Capture the cell that displays the provided text and extract its [x, y] central coordinate. 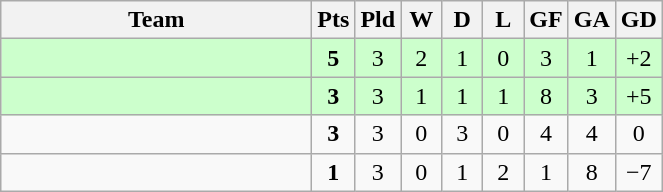
Pld [378, 20]
L [504, 20]
W [422, 20]
+5 [638, 96]
Pts [334, 20]
Team [156, 20]
−7 [638, 172]
GD [638, 20]
D [462, 20]
GF [546, 20]
GA [592, 20]
5 [334, 58]
+2 [638, 58]
